Find where the given text appears and provide that cell's center as [x, y] coordinate. 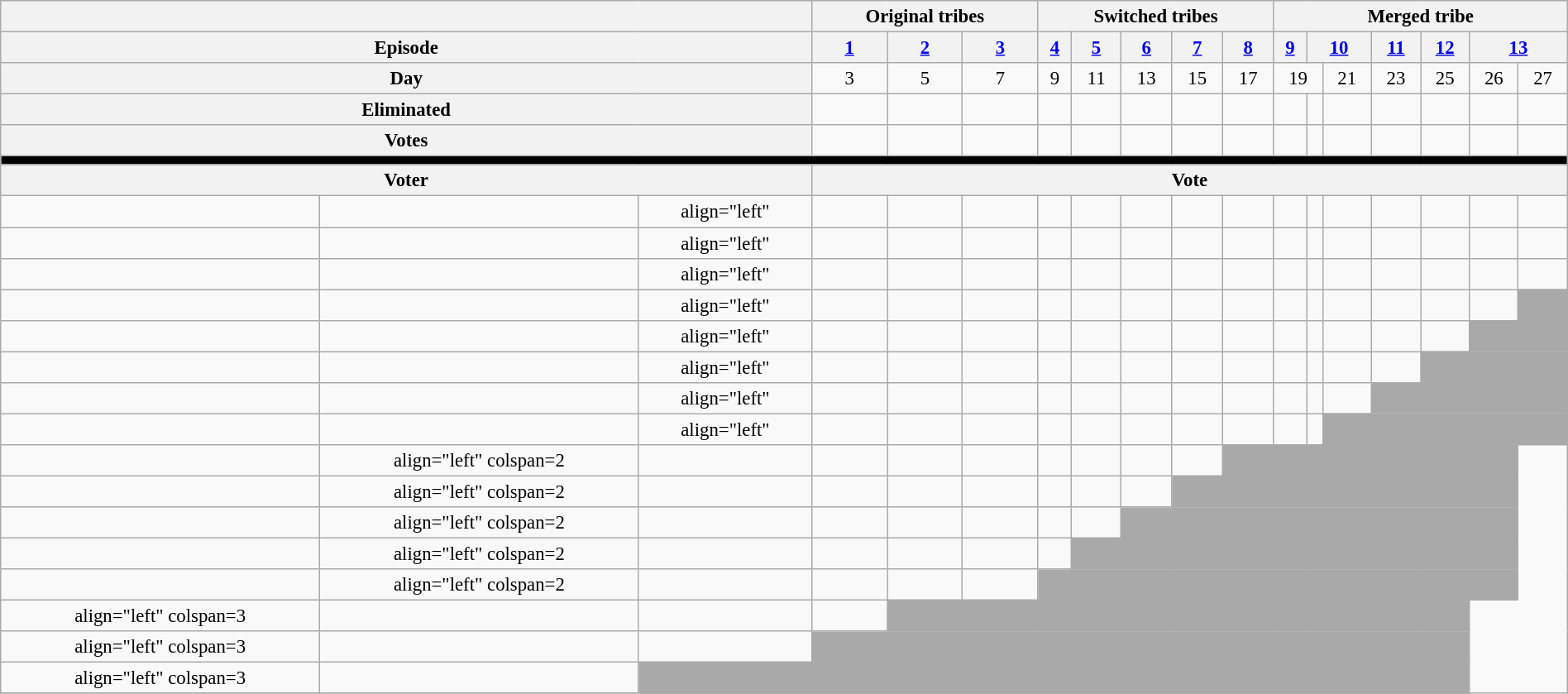
2 [925, 48]
10 [1339, 48]
Switched tribes [1156, 17]
4 [1054, 48]
Vote [1190, 181]
23 [1396, 79]
6 [1146, 48]
Voter [407, 181]
26 [1494, 79]
15 [1198, 79]
Merged tribe [1421, 17]
21 [1346, 79]
27 [1543, 79]
Eliminated [407, 110]
Episode [407, 48]
8 [1248, 48]
Votes [407, 141]
Original tribes [925, 17]
25 [1446, 79]
12 [1446, 48]
Day [407, 79]
19 [1298, 79]
1 [850, 48]
17 [1248, 79]
